Search for the cell housing the specified text and yield its (X, Y) center coordinate. 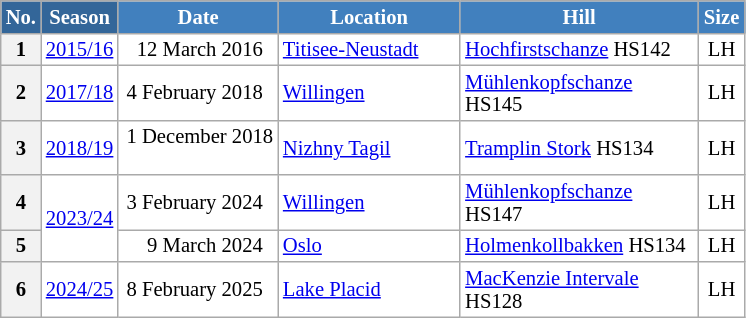
Nizhny Tagil (369, 148)
2015/16 (80, 49)
MacKenzie Intervale HS128 (579, 290)
Titisee-Neustadt (369, 49)
12 March 2016 (198, 49)
Hochfirstschanze HS142 (579, 49)
Holmenkollbakken HS134 (579, 245)
Size (722, 16)
Oslo (369, 245)
Date (198, 16)
9 March 2024 (198, 245)
1 December 2018 (198, 148)
Mühlenkopfschanze HS145 (579, 92)
Lake Placid (369, 290)
Hill (579, 16)
Mühlenkopfschanze HS147 (579, 202)
2 (21, 92)
8 February 2025 (198, 290)
4 (21, 202)
Location (369, 16)
2023/24 (80, 218)
3 (21, 148)
1 (21, 49)
Tramplin Stork HS134 (579, 148)
6 (21, 290)
2017/18 (80, 92)
3 February 2024 (198, 202)
No. (21, 16)
Season (80, 16)
5 (21, 245)
2024/25 (80, 290)
2018/19 (80, 148)
4 February 2018 (198, 92)
